Capture the cell that displays the provided text and extract its [x, y] central coordinate. 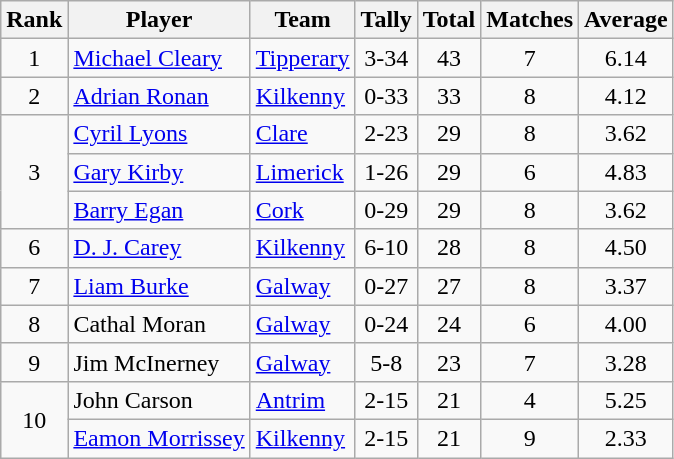
27 [449, 286]
Player [159, 20]
43 [449, 58]
Jim McInerney [159, 362]
4 [530, 400]
Michael Cleary [159, 58]
3 [34, 172]
Matches [530, 20]
0-29 [386, 210]
5-8 [386, 362]
2.33 [626, 438]
Cork [302, 210]
Limerick [302, 172]
2 [34, 96]
4.00 [626, 324]
Gary Kirby [159, 172]
0-33 [386, 96]
Total [449, 20]
28 [449, 248]
3.28 [626, 362]
Barry Egan [159, 210]
Rank [34, 20]
Tipperary [302, 58]
33 [449, 96]
6.14 [626, 58]
Adrian Ronan [159, 96]
24 [449, 324]
10 [34, 419]
Cathal Moran [159, 324]
4.83 [626, 172]
0-27 [386, 286]
Clare [302, 134]
3.37 [626, 286]
John Carson [159, 400]
Liam Burke [159, 286]
23 [449, 362]
D. J. Carey [159, 248]
Antrim [302, 400]
4.50 [626, 248]
Tally [386, 20]
5.25 [626, 400]
0-24 [386, 324]
4.12 [626, 96]
Cyril Lyons [159, 134]
6-10 [386, 248]
Average [626, 20]
Eamon Morrissey [159, 438]
3-34 [386, 58]
1 [34, 58]
1-26 [386, 172]
2-23 [386, 134]
Team [302, 20]
